Return the [X, Y] coordinate for the center point of the cell that contains the specified text.  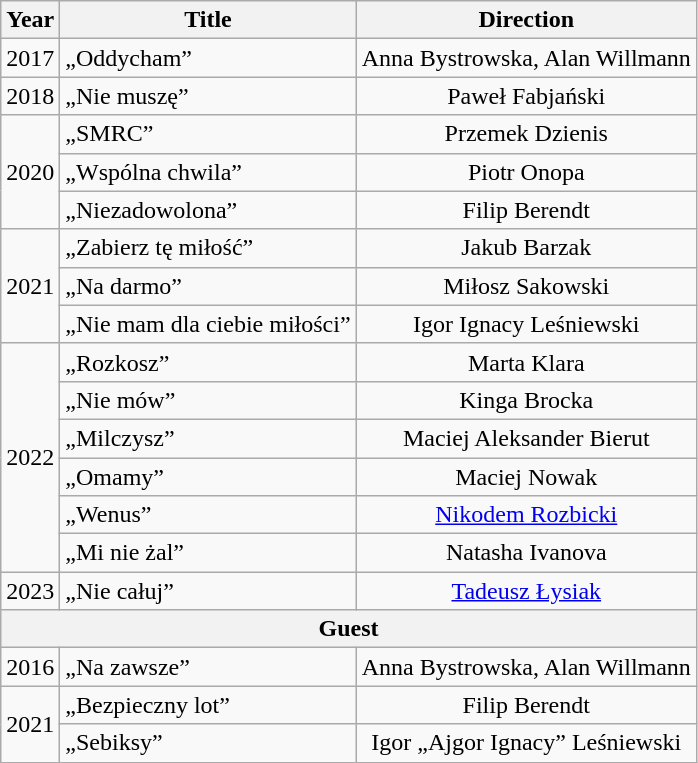
„Nie muszę” [208, 96]
Piotr Onopa [526, 172]
Guest [349, 629]
Title [208, 20]
„Sebiksy” [208, 743]
Jakub Barzak [526, 248]
2022 [30, 457]
„Niezadowolona” [208, 210]
Maciej Aleksander Bierut [526, 438]
„Nie całuj” [208, 591]
Year [30, 20]
Natasha Ivanova [526, 553]
„Na darmo” [208, 286]
„Wspólna chwila” [208, 172]
2018 [30, 96]
„Rozkosz” [208, 362]
„Oddycham” [208, 58]
Igor „Ajgor Ignacy” Leśniewski [526, 743]
„Omamy” [208, 477]
Maciej Nowak [526, 477]
Tadeusz Łysiak [526, 591]
„Zabierz tę miłość” [208, 248]
Miłosz Sakowski [526, 286]
Marta Klara [526, 362]
Igor Ignacy Leśniewski [526, 324]
„Wenus” [208, 515]
„Mi nie żal” [208, 553]
Kinga Brocka [526, 400]
Paweł Fabjański [526, 96]
„Milczysz” [208, 438]
Direction [526, 20]
2016 [30, 667]
Przemek Dzienis [526, 134]
2020 [30, 172]
„Nie mów” [208, 400]
„Nie mam dla ciebie miłości” [208, 324]
2017 [30, 58]
„Na zawsze” [208, 667]
Nikodem Rozbicki [526, 515]
2023 [30, 591]
„Bezpieczny lot” [208, 705]
„SMRC” [208, 134]
